Capture the cell that displays the provided text and extract its [X, Y] central coordinate. 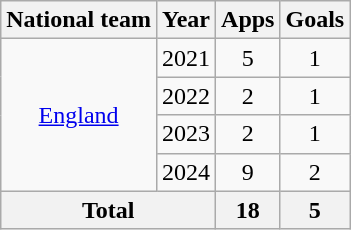
2024 [186, 172]
National team [79, 20]
2022 [186, 96]
Apps [248, 20]
England [79, 115]
Goals [315, 20]
2021 [186, 58]
Year [186, 20]
9 [248, 172]
Total [108, 210]
2023 [186, 134]
18 [248, 210]
